Provide the [x, y] coordinate of the cell's center where the given text is located.  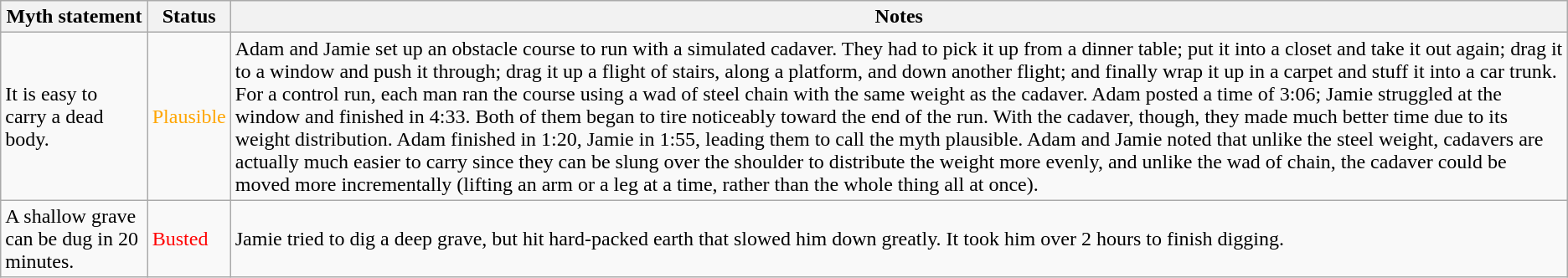
A shallow grave can be dug in 20 minutes. [74, 239]
Status [189, 17]
Plausible [189, 116]
Busted [189, 239]
Notes [899, 17]
Jamie tried to dig a deep grave, but hit hard-packed earth that slowed him down greatly. It took him over 2 hours to finish digging. [899, 239]
It is easy to carry a dead body. [74, 116]
Myth statement [74, 17]
